Detect which cell encompasses the target text, then output its (X, Y) center coordinate. 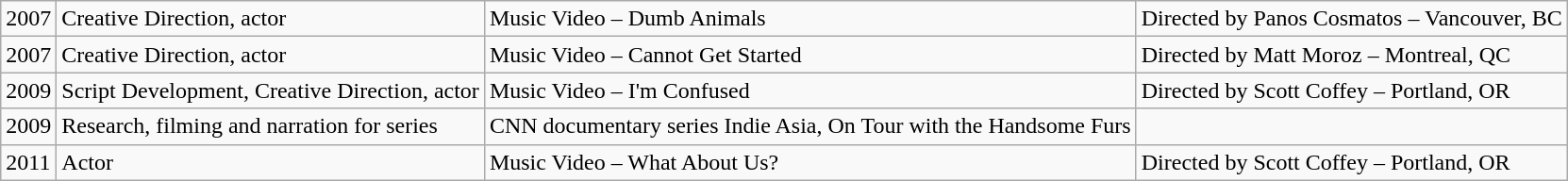
Actor (271, 162)
Directed by Panos Cosmatos – Vancouver, BC (1351, 19)
Music Video – I'm Confused (809, 90)
Music Video – Dumb Animals (809, 19)
Directed by Matt Moroz – Montreal, QC (1351, 55)
2011 (28, 162)
Music Video – What About Us? (809, 162)
CNN documentary series Indie Asia, On Tour with the Handsome Furs (809, 126)
Research, filming and narration for series (271, 126)
Script Development, Creative Direction, actor (271, 90)
Music Video – Cannot Get Started (809, 55)
